Detect which cell encompasses the target text, then output its [X, Y] center coordinate. 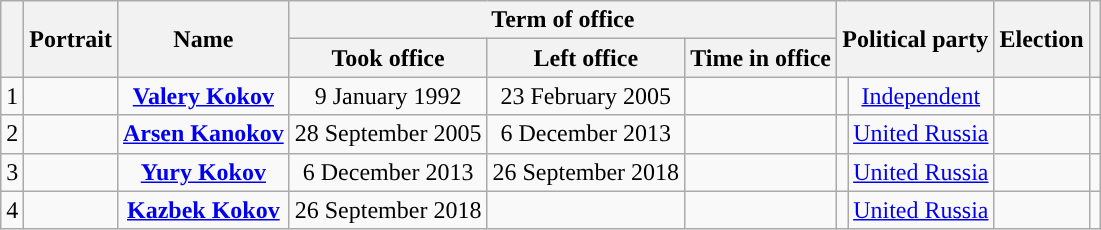
9 January 1992 [388, 96]
3 [12, 172]
Valery Kokov [203, 96]
Political party [916, 39]
4 [12, 210]
2 [12, 134]
Term of office [562, 20]
Portrait [71, 39]
Kazbek Kokov [203, 210]
Yury Kokov [203, 172]
23 February 2005 [586, 96]
Arsen Kanokov [203, 134]
Time in office [761, 58]
Independent [921, 96]
Took office [388, 58]
1 [12, 96]
Election [1042, 39]
Left office [586, 58]
Name [203, 39]
28 September 2005 [388, 134]
